For the text-containing cell, return its midpoint in [x, y] coordinate format. 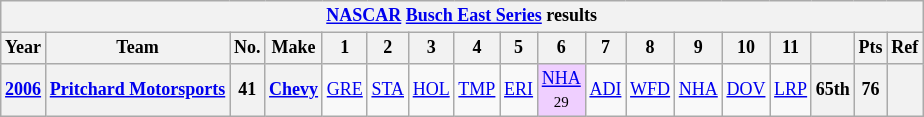
WFD [650, 90]
1 [344, 48]
11 [791, 48]
4 [477, 48]
65th [832, 90]
41 [248, 90]
STA [388, 90]
9 [698, 48]
Year [24, 48]
8 [650, 48]
Ref [905, 48]
3 [431, 48]
TMP [477, 90]
2006 [24, 90]
Team [137, 48]
ERI [519, 90]
Pts [870, 48]
NASCAR Busch East Series results [462, 16]
5 [519, 48]
ADI [606, 90]
Make [294, 48]
2 [388, 48]
7 [606, 48]
NHA [698, 90]
GRE [344, 90]
76 [870, 90]
Chevy [294, 90]
DOV [746, 90]
NHA 29 [561, 90]
6 [561, 48]
Pritchard Motorsports [137, 90]
No. [248, 48]
LRP [791, 90]
10 [746, 48]
HOL [431, 90]
